For the text-containing cell, return its midpoint in [x, y] coordinate format. 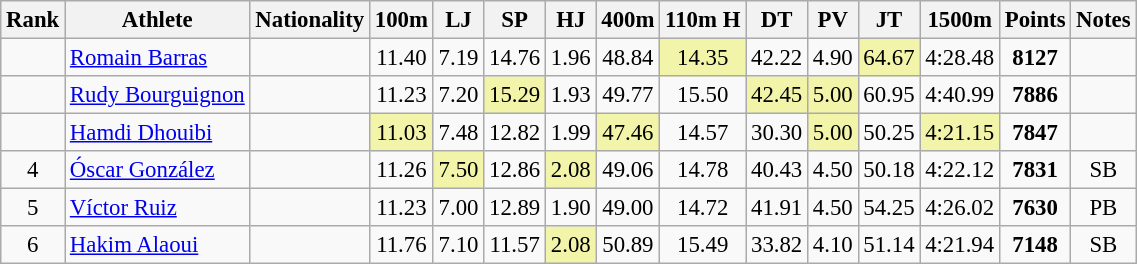
PV [833, 20]
51.14 [889, 245]
14.72 [703, 208]
4:40.99 [960, 95]
49.00 [628, 208]
6 [33, 245]
33.82 [777, 245]
4:21.94 [960, 245]
41.91 [777, 208]
11.76 [401, 245]
Athlete [158, 20]
7831 [1034, 170]
12.82 [515, 133]
11.57 [515, 245]
1.90 [571, 208]
4:22.12 [960, 170]
4:28.48 [960, 58]
1.96 [571, 58]
14.76 [515, 58]
110m H [703, 20]
4:26.02 [960, 208]
49.06 [628, 170]
4:21.15 [960, 133]
7630 [1034, 208]
1500m [960, 20]
47.46 [628, 133]
SP [515, 20]
DT [777, 20]
Víctor Ruiz [158, 208]
Nationality [310, 20]
49.77 [628, 95]
50.89 [628, 245]
7.50 [458, 170]
12.89 [515, 208]
1.99 [571, 133]
Hakim Alaoui [158, 245]
8127 [1034, 58]
48.84 [628, 58]
Rank [33, 20]
50.18 [889, 170]
14.78 [703, 170]
7.10 [458, 245]
7.00 [458, 208]
11.40 [401, 58]
15.50 [703, 95]
Hamdi Dhouibi [158, 133]
12.86 [515, 170]
400m [628, 20]
JT [889, 20]
5 [33, 208]
11.26 [401, 170]
11.03 [401, 133]
Romain Barras [158, 58]
Notes [1104, 20]
4 [33, 170]
42.45 [777, 95]
54.25 [889, 208]
15.49 [703, 245]
64.67 [889, 58]
42.22 [777, 58]
40.43 [777, 170]
LJ [458, 20]
50.25 [889, 133]
7.20 [458, 95]
Óscar González [158, 170]
14.35 [703, 58]
14.57 [703, 133]
30.30 [777, 133]
HJ [571, 20]
15.29 [515, 95]
100m [401, 20]
4.10 [833, 245]
4.90 [833, 58]
7886 [1034, 95]
1.93 [571, 95]
Points [1034, 20]
PB [1104, 208]
7148 [1034, 245]
Rudy Bourguignon [158, 95]
60.95 [889, 95]
7.48 [458, 133]
7.19 [458, 58]
7847 [1034, 133]
